Provide the [x, y] coordinate of the cell's center where the given text is located.  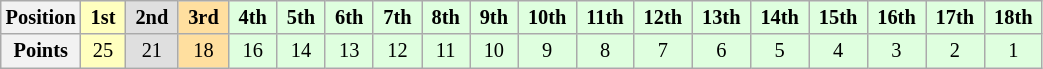
Position [41, 17]
1 [1013, 51]
9 [547, 51]
12th [663, 17]
15th [838, 17]
18 [203, 51]
3 [896, 51]
8th [446, 17]
5th [301, 17]
7 [663, 51]
7th [397, 17]
16th [896, 17]
4th [253, 17]
2nd [152, 17]
6th [349, 17]
14 [301, 51]
2 [955, 51]
5 [779, 51]
12 [397, 51]
25 [104, 51]
Points [41, 51]
13th [721, 17]
11th [604, 17]
10th [547, 17]
4 [838, 51]
11 [446, 51]
14th [779, 17]
18th [1013, 17]
10 [494, 51]
1st [104, 17]
6 [721, 51]
13 [349, 51]
9th [494, 17]
8 [604, 51]
17th [955, 17]
21 [152, 51]
3rd [203, 17]
16 [253, 51]
